From the cell containing the given text, extract its center point as [X, Y] coordinate. 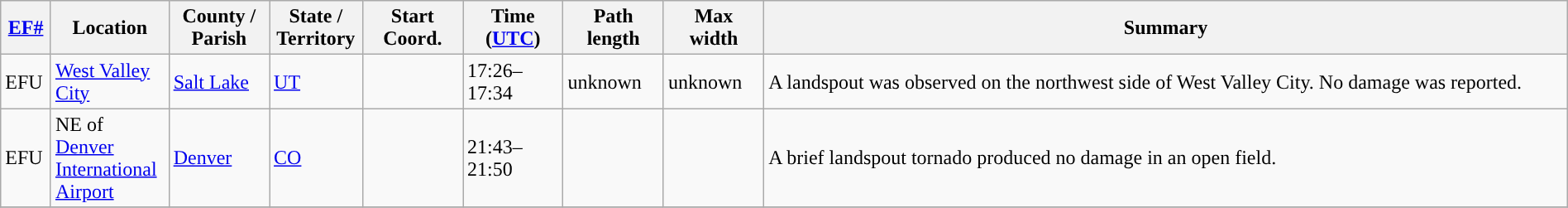
EF# [26, 28]
State / Territory [316, 28]
A brief landspout tornado produced no damage in an open field. [1166, 157]
Max width [713, 28]
17:26–17:34 [513, 81]
NE of Denver International Airport [109, 157]
21:43–21:50 [513, 157]
Path length [614, 28]
CO [316, 157]
County / Parish [218, 28]
West Valley City [109, 81]
Time (UTC) [513, 28]
Summary [1166, 28]
Denver [218, 157]
A landspout was observed on the northwest side of West Valley City. No damage was reported. [1166, 81]
Salt Lake [218, 81]
Start Coord. [412, 28]
Location [109, 28]
UT [316, 81]
